Extract the (X, Y) coordinate from the center of the cell holding the provided text.  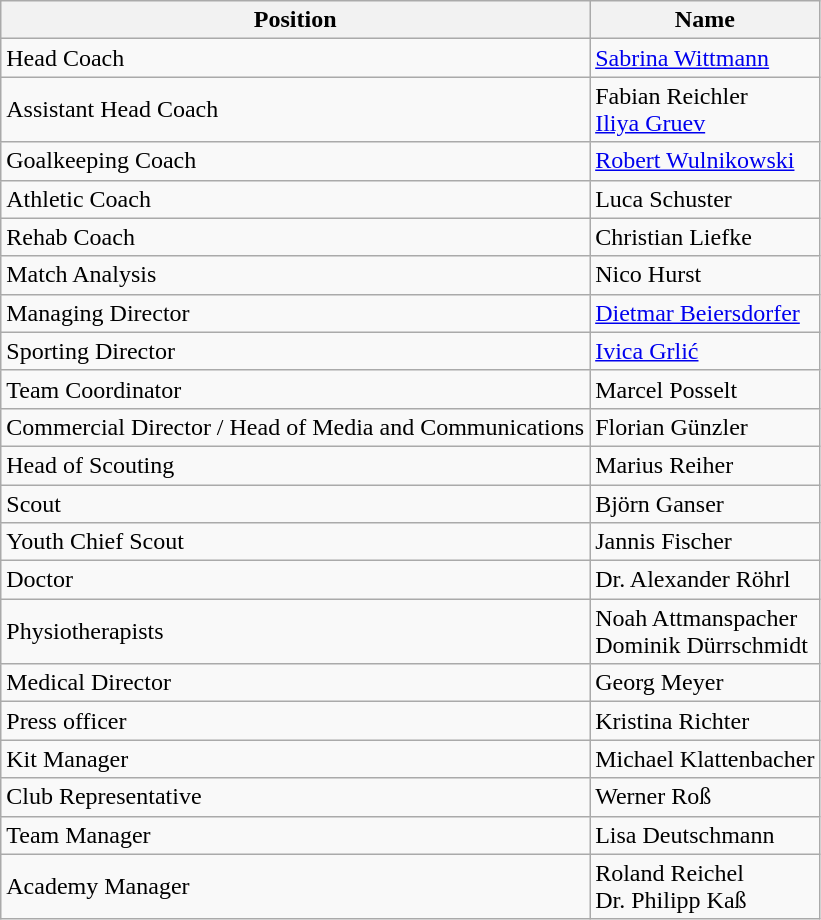
Assistant Head Coach (296, 110)
Ivica Grlić (705, 351)
Commercial Director / Head of Media and Communications (296, 427)
Head Coach (296, 58)
Michael Klattenbacher (705, 759)
Managing Director (296, 313)
Dr. Alexander Röhrl (705, 580)
Dietmar Beiersdorfer (705, 313)
Rehab Coach (296, 237)
Marius Reiher (705, 465)
Fabian Reichler Iliya Gruev (705, 110)
Club Representative (296, 797)
Nico Hurst (705, 275)
Kit Manager (296, 759)
Athletic Coach (296, 199)
Werner Roß (705, 797)
Sabrina Wittmann (705, 58)
Academy Manager (296, 886)
Match Analysis (296, 275)
Robert Wulnikowski (705, 161)
Youth Chief Scout (296, 542)
Florian Günzler (705, 427)
Medical Director (296, 683)
Georg Meyer (705, 683)
Press officer (296, 721)
Team Manager (296, 835)
Head of Scouting (296, 465)
Björn Ganser (705, 503)
Lisa Deutschmann (705, 835)
Physiotherapists (296, 632)
Roland Reichel Dr. Philipp Kaß (705, 886)
Noah Attmanspacher Dominik Dürrschmidt (705, 632)
Team Coordinator (296, 389)
Luca Schuster (705, 199)
Jannis Fischer (705, 542)
Christian Liefke (705, 237)
Scout (296, 503)
Sporting Director (296, 351)
Kristina Richter (705, 721)
Position (296, 20)
Marcel Posselt (705, 389)
Name (705, 20)
Goalkeeping Coach (296, 161)
Doctor (296, 580)
